Return the (x, y) coordinate for the center point of the cell that contains the specified text.  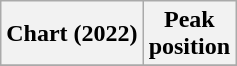
Chart (2022) (72, 34)
Peakposition (189, 34)
